Locate the cell with the specified text and output its (X, Y) center coordinate. 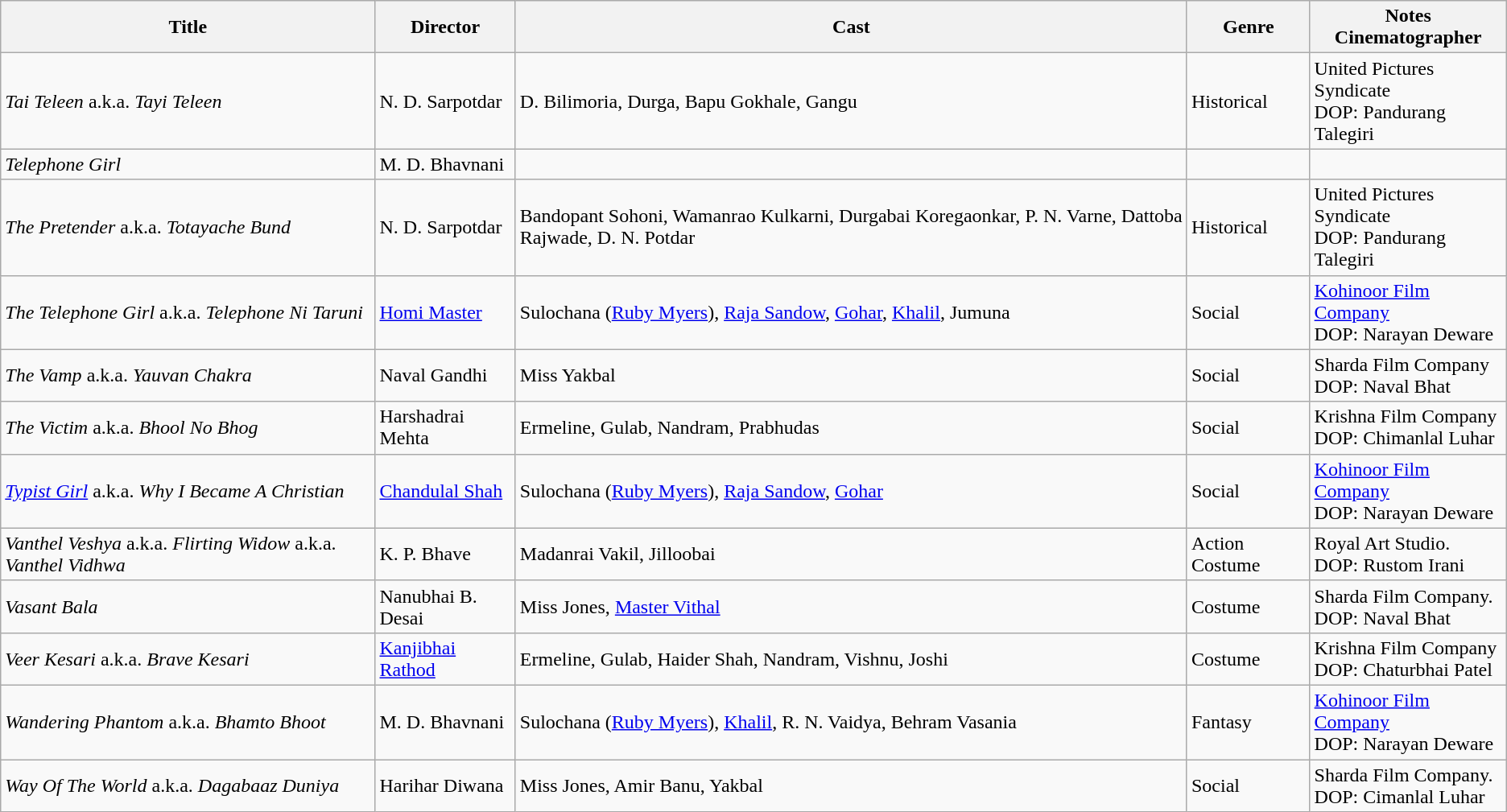
Sulochana (Ruby Myers), Raja Sandow, Gohar (851, 491)
Royal Art Studio. DOP: Rustom Irani (1408, 554)
Wandering Phantom a.k.a. Bhamto Bhoot (188, 722)
Harihar Diwana (445, 785)
The Telephone Girl a.k.a. Telephone Ni Taruni (188, 312)
Vanthel Veshya a.k.a. Flirting Widow a.k.a. Vanthel Vidhwa (188, 554)
Fantasy (1248, 722)
Typist Girl a.k.a. Why I Became A Christian (188, 491)
K. P. Bhave (445, 554)
Telephone Girl (188, 164)
Vasant Bala (188, 607)
Sharda Film CompanyDOP: Naval Bhat (1408, 375)
Chandulal Shah (445, 491)
The Pretender a.k.a. Totayache Bund (188, 227)
Krishna Film CompanyDOP: Chimanlal Luhar (1408, 428)
The Victim a.k.a. Bhool No Bhog (188, 428)
Sharda Film Company.DOP: Cimanlal Luhar (1408, 785)
Cast (851, 27)
NotesCinematographer (1408, 27)
Miss Jones, Master Vithal (851, 607)
Harshadrai Mehta (445, 428)
Naval Gandhi (445, 375)
Sharda Film Company.DOP: Naval Bhat (1408, 607)
Ermeline, Gulab, Nandram, Prabhudas (851, 428)
Sulochana (Ruby Myers), Khalil, R. N. Vaidya, Behram Vasania (851, 722)
Director (445, 27)
Title (188, 27)
Ermeline, Gulab, Haider Shah, Nandram, Vishnu, Joshi (851, 658)
Bandopant Sohoni, Wamanrao Kulkarni, Durgabai Koregaonkar, P. N. Varne, Dattoba Rajwade, D. N. Potdar (851, 227)
Nanubhai B. Desai (445, 607)
Sulochana (Ruby Myers), Raja Sandow, Gohar, Khalil, Jumuna (851, 312)
Homi Master (445, 312)
Miss Yakbal (851, 375)
D. Bilimoria, Durga, Bapu Gokhale, Gangu (851, 101)
Way Of The World a.k.a. Dagabaaz Duniya (188, 785)
Madanrai Vakil, Jilloobai (851, 554)
Tai Teleen a.k.a. Tayi Teleen (188, 101)
Genre (1248, 27)
The Vamp a.k.a. Yauvan Chakra (188, 375)
Kanjibhai Rathod (445, 658)
Miss Jones, Amir Banu, Yakbal (851, 785)
Action Costume (1248, 554)
Veer Kesari a.k.a. Brave Kesari (188, 658)
Krishna Film CompanyDOP: Chaturbhai Patel (1408, 658)
